Provide the [X, Y] coordinate of the cell's center where the given text is located.  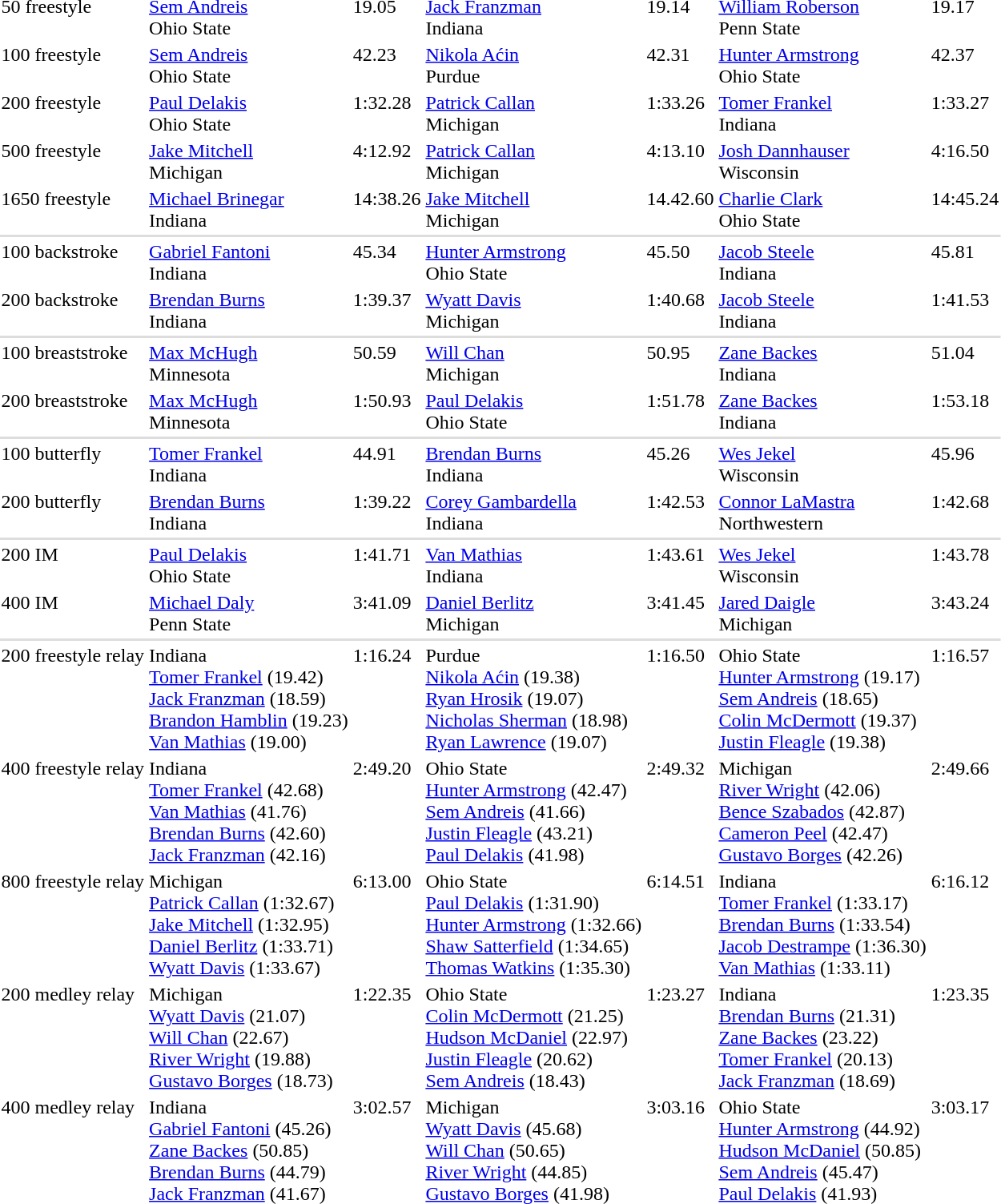
1:23.35 [965, 1037]
200 breaststroke [73, 412]
100 butterfly [73, 465]
200 IM [73, 566]
100 breaststroke [73, 364]
6:13.00 [387, 924]
Sem AndreisOhio State [249, 66]
1:53.18 [965, 412]
Daniel BerlitzMichigan [533, 614]
45.96 [965, 465]
3:41.45 [681, 614]
Van MathiasIndiana [533, 566]
3:43.24 [965, 614]
1:16.24 [387, 699]
42.31 [681, 66]
200 medley relay [73, 1037]
6:14.51 [681, 924]
1:23.27 [681, 1037]
100 freestyle [73, 66]
1:39.37 [387, 311]
1:43.78 [965, 566]
Gabriel FantoniIndiana [249, 263]
4:16.50 [965, 162]
42.23 [387, 66]
50.59 [387, 364]
PurdueNikola Aćin (19.38)Ryan Hrosik (19.07)Nicholas Sherman (18.98)Ryan Lawrence (19.07) [533, 699]
Charlie ClarkOhio State [822, 210]
1:51.78 [681, 412]
14:45.24 [965, 210]
4:12.92 [387, 162]
45.34 [387, 263]
Ohio StateHunter Armstrong (42.47)Sem Andreis (41.66)Justin Fleagle (43.21)Paul Delakis (41.98) [533, 811]
42.37 [965, 66]
400 IM [73, 614]
Nikola AćinPurdue [533, 66]
1:42.68 [965, 513]
2:49.66 [965, 811]
200 butterfly [73, 513]
Michigan Wyatt Davis (21.07)Will Chan (22.67) River Wright (19.88) Gustavo Borges (18.73) [249, 1037]
Ohio StateHunter Armstrong (19.17)Sem Andreis (18.65)Colin McDermott (19.37) Justin Fleagle (19.38) [822, 699]
Ohio StatePaul Delakis (1:31.90)Hunter Armstrong (1:32.66)Shaw Satterfield (1:34.65) Thomas Watkins (1:35.30) [533, 924]
14.42.60 [681, 210]
1:22.35 [387, 1037]
1:16.57 [965, 699]
45.50 [681, 263]
Will ChanMichigan [533, 364]
Wyatt DavisMichigan [533, 311]
Michael Daly Penn State [249, 614]
1:33.27 [965, 114]
200 freestyle [73, 114]
Jared Daigle Michigan [822, 614]
1:50.93 [387, 412]
6:16.12 [965, 924]
Josh DannhauserWisconsin [822, 162]
MichiganRiver Wright (42.06) Bence Szabados (42.87) Cameron Peel (42.47) Gustavo Borges (42.26) [822, 811]
100 backstroke [73, 263]
1:39.22 [387, 513]
IndianaTomer Frankel (42.68)Van Mathias (41.76) Brendan Burns (42.60) Jack Franzman (42.16) [249, 811]
Corey GambardellaIndiana [533, 513]
Connor LaMastraNorthwestern [822, 513]
1:42.53 [681, 513]
4:13.10 [681, 162]
2:49.20 [387, 811]
50.95 [681, 364]
IndianaTomer Frankel (19.42)Jack Franzman (18.59) Brandon Hamblin (19.23) Van Mathias (19.00) [249, 699]
MichiganPatrick Callan (1:32.67)Jake Mitchell (1:32.95)Daniel Berlitz (1:33.71) Wyatt Davis (1:33.67) [249, 924]
2:49.32 [681, 811]
IndianaTomer Frankel (1:33.17) Brendan Burns (1:33.54)Jacob Destrampe (1:36.30)Van Mathias (1:33.11) [822, 924]
51.04 [965, 364]
200 freestyle relay [73, 699]
1:32.28 [387, 114]
400 freestyle relay [73, 811]
1:43.61 [681, 566]
1:40.68 [681, 311]
1650 freestyle [73, 210]
14:38.26 [387, 210]
Michael BrinegarIndiana [249, 210]
Ohio StateColin McDermott (21.25)Hudson McDaniel (22.97) Justin Fleagle (20.62) Sem Andreis (18.43) [533, 1037]
Indiana Brendan Burns (21.31) Zane Backes (23.22) Tomer Frankel (20.13) Jack Franzman (18.69) [822, 1037]
1:33.26 [681, 114]
800 freestyle relay [73, 924]
200 backstroke [73, 311]
44.91 [387, 465]
1:16.50 [681, 699]
500 freestyle [73, 162]
1:41.53 [965, 311]
45.81 [965, 263]
45.26 [681, 465]
3:41.09 [387, 614]
1:41.71 [387, 566]
